Determine the (X, Y) coordinate at the center of the cell enclosing the given text.  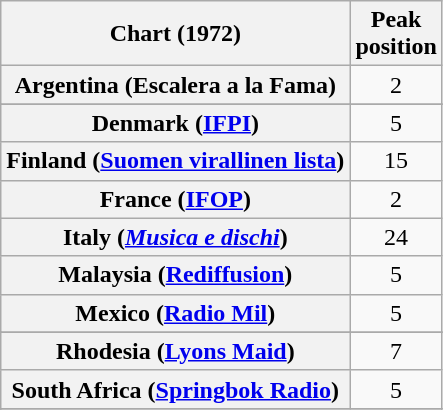
Italy (Musica e dischi) (176, 237)
Finland (Suomen virallinen lista) (176, 161)
Chart (1972) (176, 34)
Malaysia (Rediffusion) (176, 275)
Mexico (Radio Mil) (176, 313)
7 (396, 351)
24 (396, 237)
Peakposition (396, 34)
South Africa (Springbok Radio) (176, 389)
Argentina (Escalera a la Fama) (176, 85)
15 (396, 161)
Rhodesia (Lyons Maid) (176, 351)
Denmark (IFPI) (176, 123)
France (IFOP) (176, 199)
